Find where the given text appears and provide that cell's center as [X, Y] coordinate. 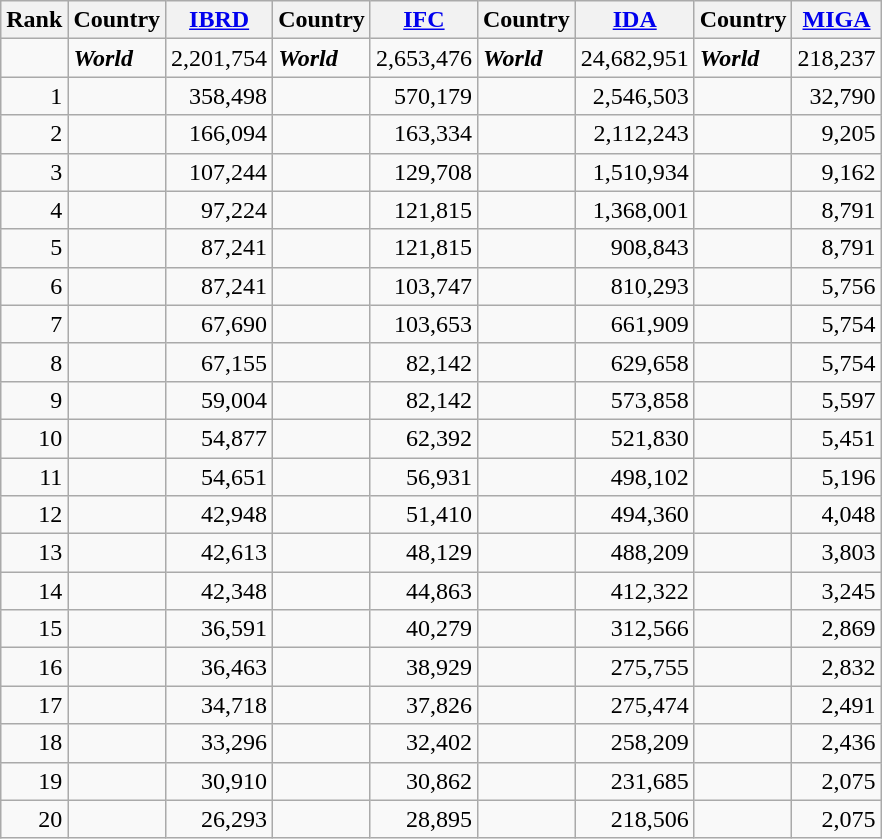
IBRD [220, 20]
12 [34, 515]
34,718 [220, 705]
275,755 [634, 667]
36,463 [220, 667]
IDA [634, 20]
810,293 [634, 286]
38,929 [424, 667]
3,245 [836, 591]
275,474 [634, 705]
24,682,951 [634, 58]
312,566 [634, 629]
5,756 [836, 286]
15 [34, 629]
36,591 [220, 629]
8 [34, 362]
51,410 [424, 515]
129,708 [424, 172]
107,244 [220, 172]
17 [34, 705]
7 [34, 324]
2,653,476 [424, 58]
908,843 [634, 248]
3 [34, 172]
1,510,934 [634, 172]
103,747 [424, 286]
498,102 [634, 477]
67,690 [220, 324]
166,094 [220, 134]
54,877 [220, 438]
62,392 [424, 438]
661,909 [634, 324]
258,209 [634, 743]
5,597 [836, 400]
20 [34, 819]
19 [34, 781]
Rank [34, 20]
570,179 [424, 96]
2,201,754 [220, 58]
5,451 [836, 438]
231,685 [634, 781]
2,436 [836, 743]
412,322 [634, 591]
9 [34, 400]
33,296 [220, 743]
358,498 [220, 96]
18 [34, 743]
32,790 [836, 96]
11 [34, 477]
1 [34, 96]
6 [34, 286]
2,832 [836, 667]
2,869 [836, 629]
67,155 [220, 362]
218,506 [634, 819]
4 [34, 210]
32,402 [424, 743]
2,546,503 [634, 96]
26,293 [220, 819]
2 [34, 134]
56,931 [424, 477]
16 [34, 667]
42,948 [220, 515]
42,348 [220, 591]
30,910 [220, 781]
218,237 [836, 58]
163,334 [424, 134]
13 [34, 553]
488,209 [634, 553]
48,129 [424, 553]
9,162 [836, 172]
3,803 [836, 553]
14 [34, 591]
5,196 [836, 477]
54,651 [220, 477]
521,830 [634, 438]
494,360 [634, 515]
MIGA [836, 20]
37,826 [424, 705]
9,205 [836, 134]
10 [34, 438]
1,368,001 [634, 210]
28,895 [424, 819]
2,491 [836, 705]
2,112,243 [634, 134]
5 [34, 248]
59,004 [220, 400]
4,048 [836, 515]
97,224 [220, 210]
30,862 [424, 781]
103,653 [424, 324]
IFC [424, 20]
573,858 [634, 400]
629,658 [634, 362]
44,863 [424, 591]
42,613 [220, 553]
40,279 [424, 629]
